Detect which cell encompasses the target text, then output its [x, y] center coordinate. 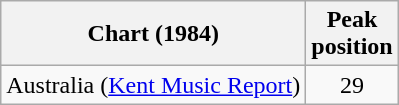
29 [352, 85]
Chart (1984) [154, 34]
Australia (Kent Music Report) [154, 85]
Peakposition [352, 34]
